Output the (x, y) coordinate of the center of the cell containing the given text.  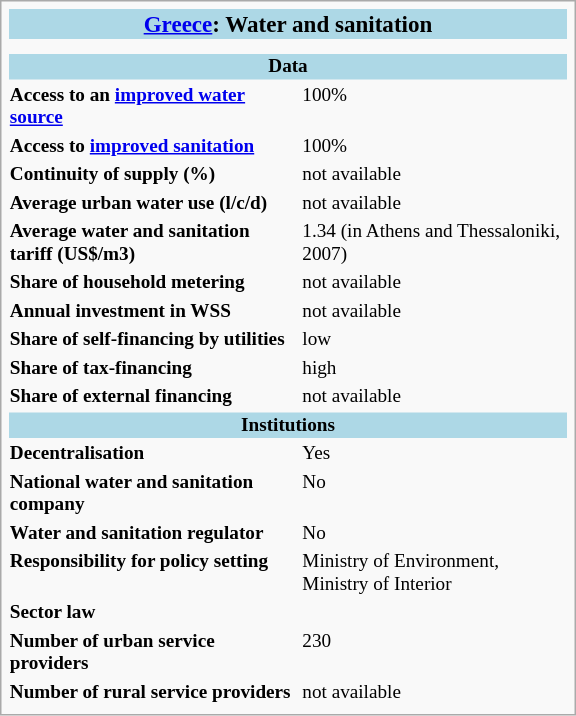
Continuity of supply (%) (153, 174)
Access to an improved water source (153, 106)
Institutions (288, 425)
Data (288, 66)
Average water and sanitation tariff (US$/m3) (153, 242)
Yes (434, 453)
Responsibility for policy setting (153, 572)
Greece: Water and sanitation (288, 23)
Share of household metering (153, 282)
Share of tax-financing (153, 368)
Annual investment in WSS (153, 311)
Number of urban service providers (153, 652)
Decentralisation (153, 453)
Share of external financing (153, 396)
Average urban water use (l/c/d) (153, 203)
National water and sanitation company (153, 493)
Water and sanitation regulator (153, 533)
Access to improved sanitation (153, 146)
Ministry of Environment, Ministry of Interior (434, 572)
high (434, 368)
Sector law (153, 612)
low (434, 339)
230 (434, 652)
1.34 (in Athens and Thessaloniki, 2007) (434, 242)
Number of rural service providers (153, 692)
Share of self-financing by utilities (153, 339)
